Determine the [X, Y] coordinate at the center of the cell enclosing the given text.  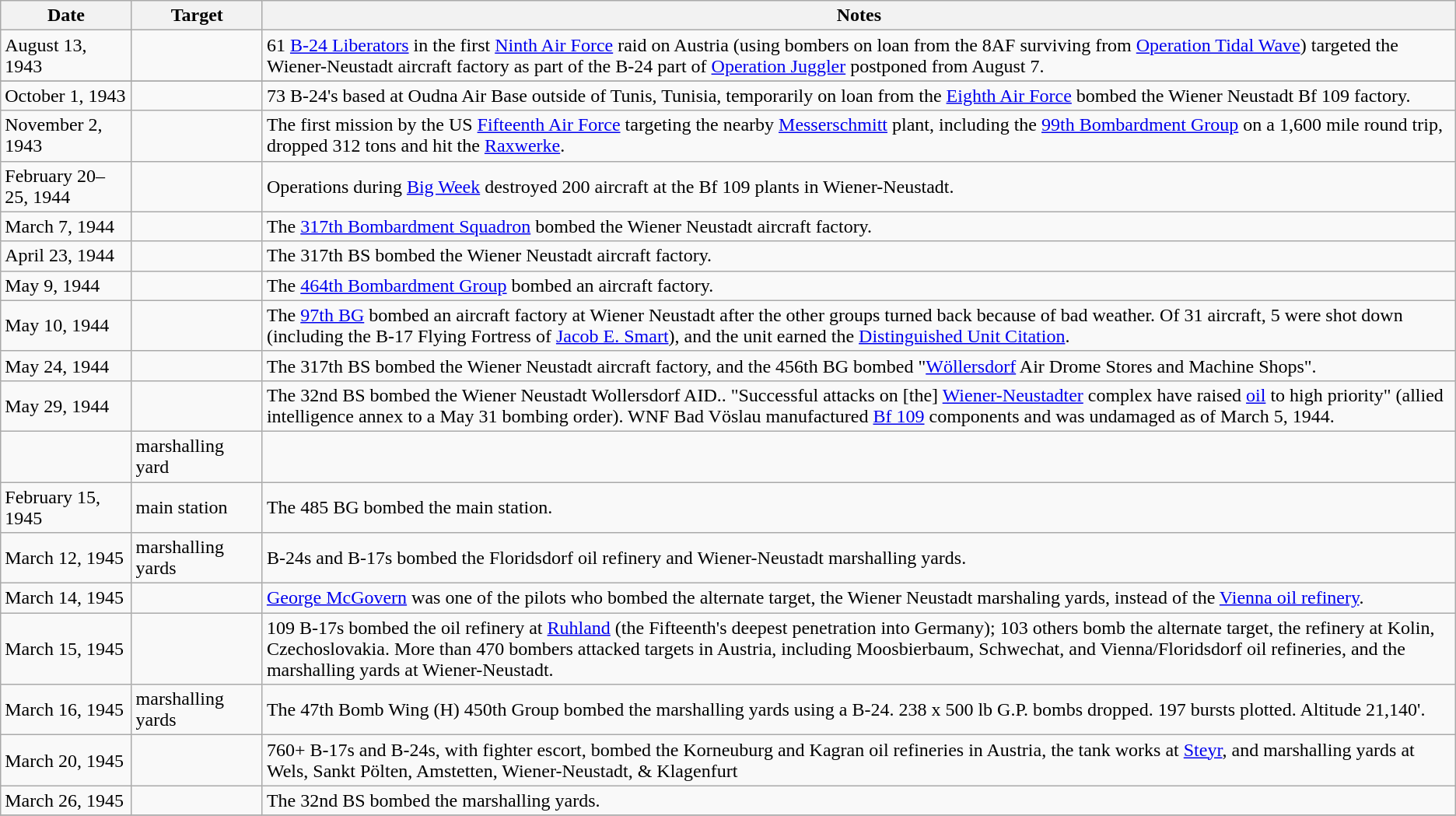
George McGovern was one of the pilots who bombed the alternate target, the Wiener Neustadt marshaling yards, instead of the Vienna oil refinery. [859, 598]
October 1, 1943 [66, 96]
March 15, 1945 [66, 649]
August 13, 1943 [66, 56]
March 20, 1945 [66, 761]
main station [197, 507]
May 10, 1944 [66, 325]
The 32nd BS bombed the marshalling yards. [859, 800]
March 14, 1945 [66, 598]
March 26, 1945 [66, 800]
May 24, 1944 [66, 366]
B-24s and B-17s bombed the Floridsdorf oil refinery and Wiener-Neustadt marshalling yards. [859, 559]
Operations during Big Week destroyed 200 aircraft at the Bf 109 plants in Wiener-Neustadt. [859, 187]
The 485 BG bombed the main station. [859, 507]
Notes [859, 16]
March 16, 1945 [66, 709]
March 7, 1944 [66, 226]
The 464th Bombardment Group bombed an aircraft factory. [859, 285]
November 2, 1943 [66, 135]
marshalling yard [197, 456]
Target [197, 16]
The 317th Bombardment Squadron bombed the Wiener Neustadt aircraft factory. [859, 226]
April 23, 1944 [66, 256]
Date [66, 16]
73 B-24's based at Oudna Air Base outside of Tunis, Tunisia, temporarily on loan from the Eighth Air Force bombed the Wiener Neustadt Bf 109 factory. [859, 96]
February 15, 1945 [66, 507]
The 317th BS bombed the Wiener Neustadt aircraft factory, and the 456th BG bombed "Wöllersdorf Air Drome Stores and Machine Shops". [859, 366]
February 20–25, 1944 [66, 187]
The 47th Bomb Wing (H) 450th Group bombed the marshalling yards using a B-24. 238 x 500 lb G.P. bombs dropped. 197 bursts plotted. Altitude 21,140'. [859, 709]
March 12, 1945 [66, 559]
May 29, 1944 [66, 406]
The 317th BS bombed the Wiener Neustadt aircraft factory. [859, 256]
May 9, 1944 [66, 285]
